Scan for the cell matching the given text and deliver its [x, y] coordinate at center. 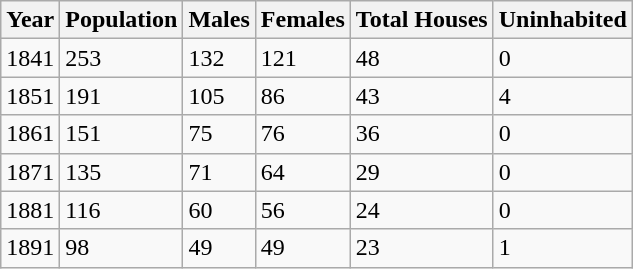
151 [122, 134]
Year [30, 20]
1841 [30, 58]
Total Houses [422, 20]
1 [562, 248]
116 [122, 210]
Males [219, 20]
135 [122, 172]
64 [302, 172]
105 [219, 96]
132 [219, 58]
98 [122, 248]
Population [122, 20]
1871 [30, 172]
76 [302, 134]
75 [219, 134]
56 [302, 210]
48 [422, 58]
36 [422, 134]
Females [302, 20]
86 [302, 96]
121 [302, 58]
23 [422, 248]
1891 [30, 248]
1851 [30, 96]
Uninhabited [562, 20]
191 [122, 96]
60 [219, 210]
253 [122, 58]
43 [422, 96]
24 [422, 210]
71 [219, 172]
1861 [30, 134]
29 [422, 172]
1881 [30, 210]
4 [562, 96]
